Identify which cell holds the provided text, then report its [X, Y] central coordinate. 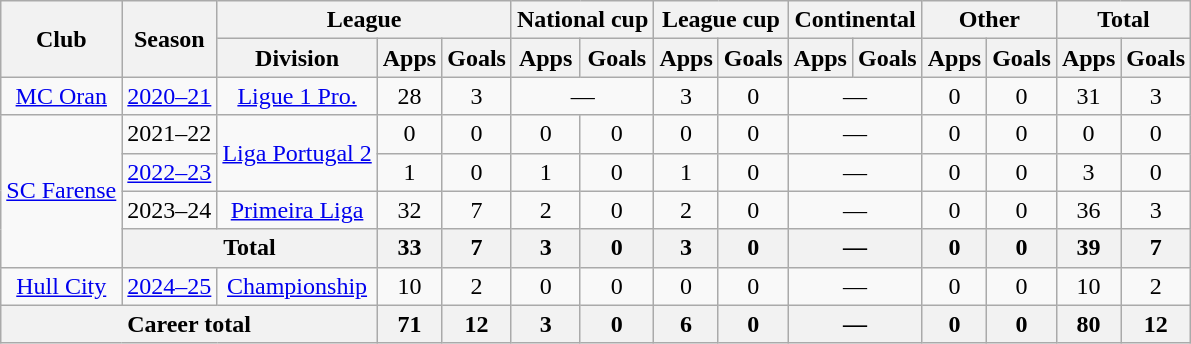
2021–22 [170, 134]
Other [989, 20]
Hull City [62, 286]
80 [1088, 324]
36 [1088, 210]
Club [62, 39]
League cup [721, 20]
31 [1088, 96]
2020–21 [170, 96]
Championship [297, 286]
Career total [189, 324]
Division [297, 58]
33 [409, 248]
6 [686, 324]
2024–25 [170, 286]
Season [170, 39]
MC Oran [62, 96]
71 [409, 324]
Continental [855, 20]
39 [1088, 248]
League [364, 20]
National cup [582, 20]
32 [409, 210]
Ligue 1 Pro. [297, 96]
SC Farense [62, 191]
2022–23 [170, 172]
2023–24 [170, 210]
Primeira Liga [297, 210]
Liga Portugal 2 [297, 153]
28 [409, 96]
